Provide the [X, Y] coordinate of the cell's center where the given text is located.  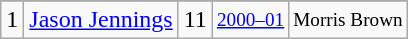
Morris Brown [348, 20]
2000–01 [250, 20]
1 [12, 20]
Jason Jennings [101, 20]
11 [195, 20]
